Pinpoint the cell where the given text exists, returning its (x, y) midpoint coordinate. 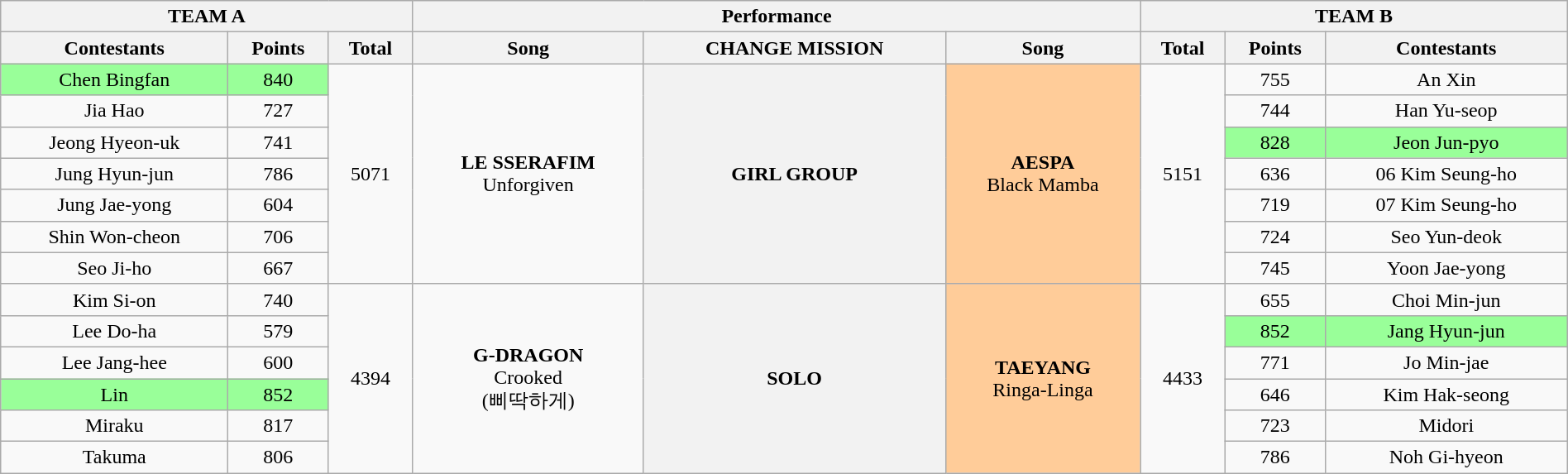
4433 (1183, 378)
06 Kim Seung-ho (1446, 174)
Performance (777, 17)
Kim Hak-seong (1446, 395)
755 (1275, 79)
5151 (1183, 174)
SOLO (794, 378)
Jia Hao (114, 111)
600 (278, 362)
Choi Min-jun (1446, 299)
646 (1275, 395)
Lee Jang-hee (114, 362)
840 (278, 79)
Jang Hyun-jun (1446, 331)
741 (278, 142)
727 (278, 111)
Jeong Hyeon-uk (114, 142)
Miraku (114, 426)
LE SSERAFIMUnforgiven (528, 174)
An Xin (1446, 79)
Han Yu-seop (1446, 111)
744 (1275, 111)
Midori (1446, 426)
Jeon Jun-pyo (1446, 142)
Shin Won-cheon (114, 237)
GIRL GROUP (794, 174)
706 (278, 237)
723 (1275, 426)
5071 (370, 174)
771 (1275, 362)
07 Kim Seung-ho (1446, 205)
Yoon Jae-yong (1446, 268)
TEAM B (1354, 17)
636 (1275, 174)
745 (1275, 268)
TEAM A (207, 17)
Noh Gi-hyeon (1446, 457)
724 (1275, 237)
Lee Do-ha (114, 331)
828 (1275, 142)
817 (278, 426)
604 (278, 205)
Jo Min-jae (1446, 362)
Jung Hyun-jun (114, 174)
G-DRAGONCrooked(삐딱하게) (528, 378)
Takuma (114, 457)
806 (278, 457)
CHANGE MISSION (794, 48)
Kim Si-on (114, 299)
Jung Jae-yong (114, 205)
Lin (114, 395)
719 (1275, 205)
AESPABlack Mamba (1043, 174)
740 (278, 299)
4394 (370, 378)
Chen Bingfan (114, 79)
579 (278, 331)
TAEYANGRinga-Linga (1043, 378)
Seo Yun-deok (1446, 237)
Seo Ji-ho (114, 268)
655 (1275, 299)
667 (278, 268)
